Capture the cell that displays the provided text and extract its (X, Y) central coordinate. 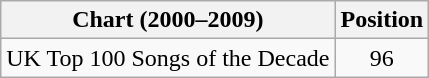
Chart (2000–2009) (168, 20)
96 (382, 58)
Position (382, 20)
UK Top 100 Songs of the Decade (168, 58)
